Find where the given text appears and provide that cell's center as (x, y) coordinate. 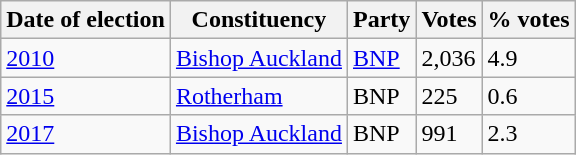
Rotherham (258, 96)
Party (381, 20)
225 (449, 96)
Constituency (258, 20)
2017 (86, 134)
Date of election (86, 20)
2.3 (528, 134)
2,036 (449, 58)
Votes (449, 20)
991 (449, 134)
0.6 (528, 96)
4.9 (528, 58)
2010 (86, 58)
% votes (528, 20)
2015 (86, 96)
